Locate the cell with the specified text and output its [X, Y] center coordinate. 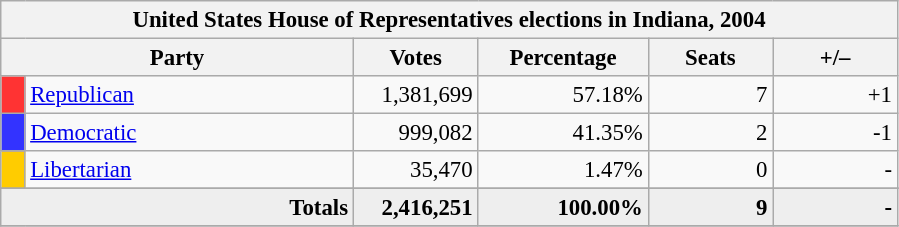
57.18% [563, 95]
Totals [178, 208]
2,416,251 [416, 208]
Party [178, 58]
7 [710, 95]
999,082 [416, 133]
1.47% [563, 170]
Libertarian [189, 170]
100.00% [563, 208]
2 [710, 133]
-1 [836, 133]
Percentage [563, 58]
United States House of Representatives elections in Indiana, 2004 [450, 20]
35,470 [416, 170]
Seats [710, 58]
1,381,699 [416, 95]
+/– [836, 58]
Votes [416, 58]
Democratic [189, 133]
+1 [836, 95]
Republican [189, 95]
41.35% [563, 133]
9 [710, 208]
0 [710, 170]
